Identify which cell holds the provided text, then report its [X, Y] central coordinate. 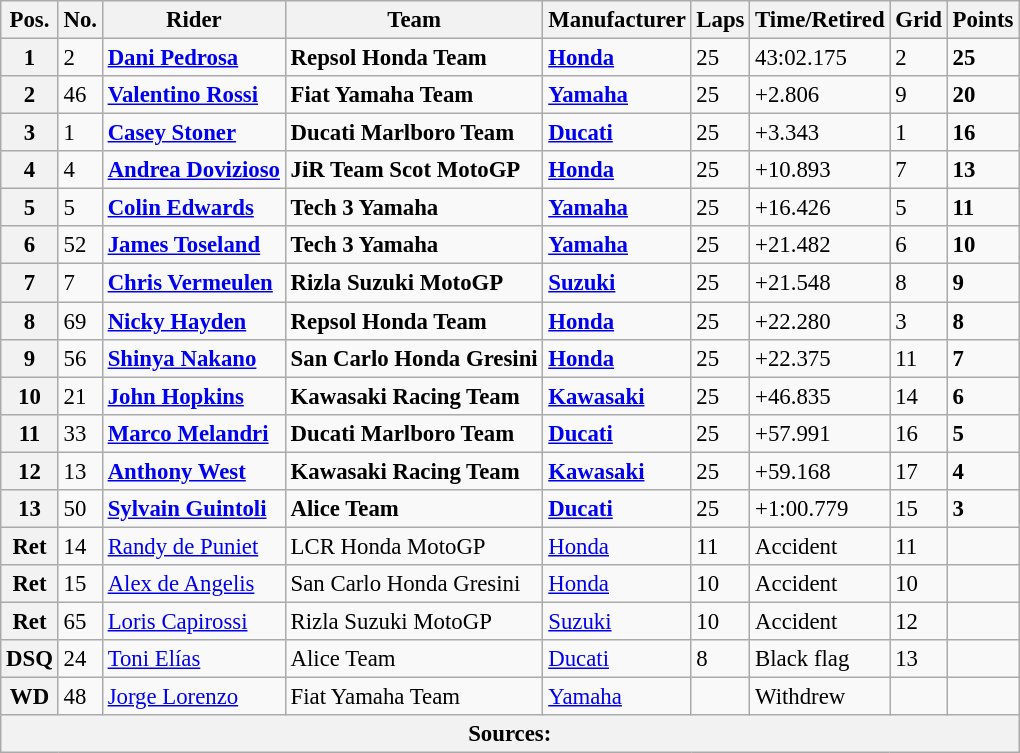
50 [80, 509]
+10.893 [820, 170]
Pos. [30, 20]
Andrea Dovizioso [194, 170]
Manufacturer [617, 20]
20 [982, 95]
+57.991 [820, 433]
+21.482 [820, 245]
Grid [918, 20]
Laps [720, 20]
69 [80, 321]
48 [80, 697]
65 [80, 621]
Randy de Puniet [194, 546]
No. [80, 20]
Black flag [820, 659]
Nicky Hayden [194, 321]
+1:00.779 [820, 509]
Jorge Lorenzo [194, 697]
46 [80, 95]
Toni Elías [194, 659]
Dani Pedrosa [194, 58]
+59.168 [820, 471]
Rider [194, 20]
33 [80, 433]
17 [918, 471]
Alex de Angelis [194, 584]
+3.343 [820, 133]
Sylvain Guintoli [194, 509]
Casey Stoner [194, 133]
+2.806 [820, 95]
Time/Retired [820, 20]
+16.426 [820, 208]
Colin Edwards [194, 208]
Loris Capirossi [194, 621]
JiR Team Scot MotoGP [414, 170]
21 [80, 396]
WD [30, 697]
+22.375 [820, 358]
Withdrew [820, 697]
+46.835 [820, 396]
James Toseland [194, 245]
Anthony West [194, 471]
+22.280 [820, 321]
Shinya Nakano [194, 358]
Valentino Rossi [194, 95]
56 [80, 358]
Marco Melandri [194, 433]
Sources: [510, 734]
Team [414, 20]
52 [80, 245]
43:02.175 [820, 58]
Chris Vermeulen [194, 283]
John Hopkins [194, 396]
LCR Honda MotoGP [414, 546]
Points [982, 20]
DSQ [30, 659]
+21.548 [820, 283]
24 [80, 659]
